Pinpoint the cell where the given text exists, returning its [X, Y] midpoint coordinate. 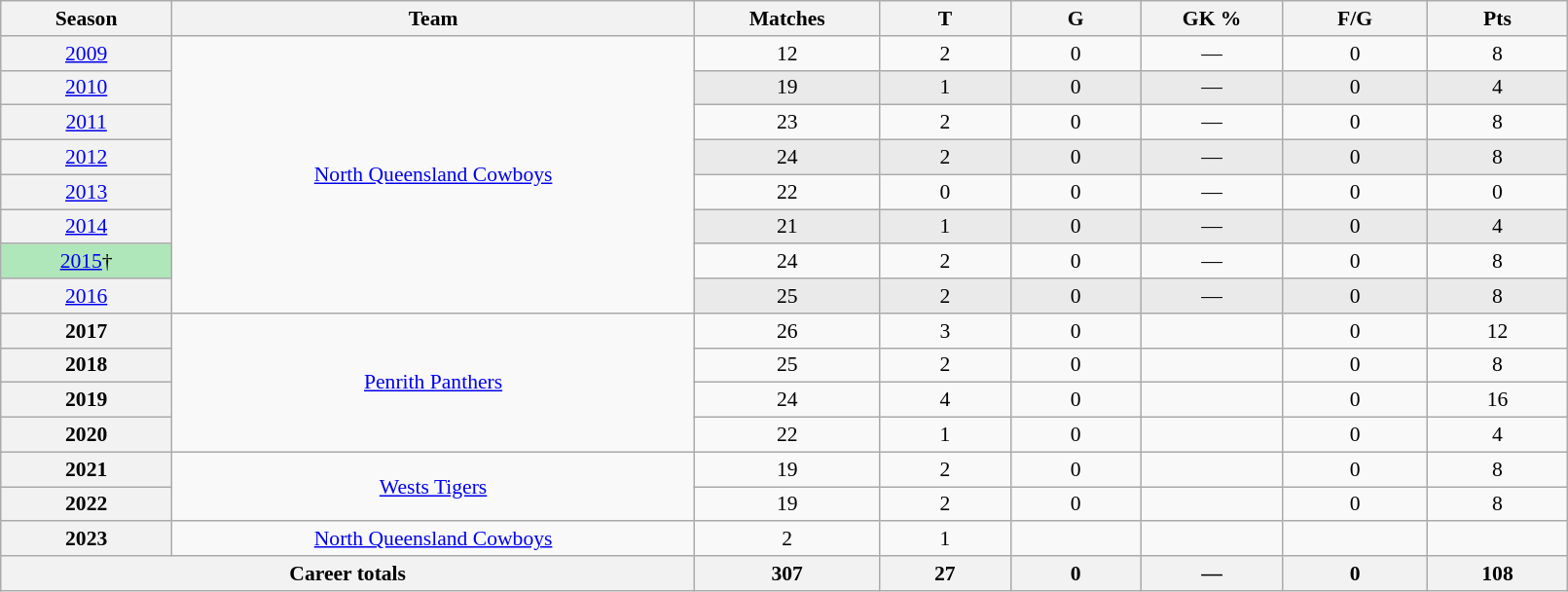
2011 [87, 123]
Matches [787, 18]
2013 [87, 192]
2015† [87, 262]
2017 [87, 331]
2018 [87, 365]
2009 [87, 54]
2019 [87, 400]
16 [1497, 400]
2021 [87, 469]
26 [787, 331]
23 [787, 123]
Wests Tigers [434, 487]
2010 [87, 88]
21 [787, 227]
2012 [87, 158]
G [1076, 18]
Career totals [348, 573]
Penrith Panthers [434, 383]
2022 [87, 504]
T [945, 18]
Season [87, 18]
2023 [87, 539]
2020 [87, 435]
GK % [1212, 18]
27 [945, 573]
2016 [87, 296]
2014 [87, 227]
F/G [1355, 18]
Pts [1497, 18]
307 [787, 573]
3 [945, 331]
Team [434, 18]
108 [1497, 573]
